For the text-containing cell, return its midpoint in [X, Y] coordinate format. 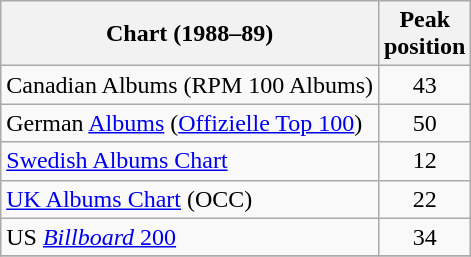
43 [424, 85]
34 [424, 237]
12 [424, 161]
German Albums (Offizielle Top 100) [190, 123]
US Billboard 200 [190, 237]
Canadian Albums (RPM 100 Albums) [190, 85]
Chart (1988–89) [190, 34]
Swedish Albums Chart [190, 161]
UK Albums Chart (OCC) [190, 199]
Peakposition [424, 34]
22 [424, 199]
50 [424, 123]
